Locate the cell with the specified text and output its (X, Y) center coordinate. 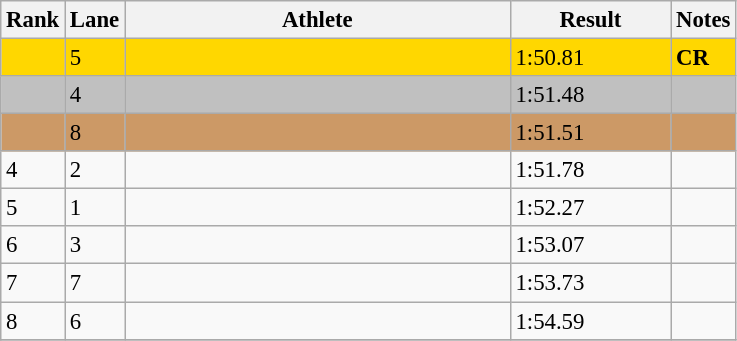
CR (704, 58)
Athlete (318, 20)
1:50.81 (590, 58)
1:51.78 (590, 170)
2 (95, 170)
1 (95, 208)
1:52.27 (590, 208)
1:53.07 (590, 245)
Lane (95, 20)
1:51.51 (590, 133)
3 (95, 245)
Result (590, 20)
1:51.48 (590, 95)
1:54.59 (590, 321)
1:53.73 (590, 283)
Notes (704, 20)
Rank (33, 20)
